Locate the cell with the specified text and output its [x, y] center coordinate. 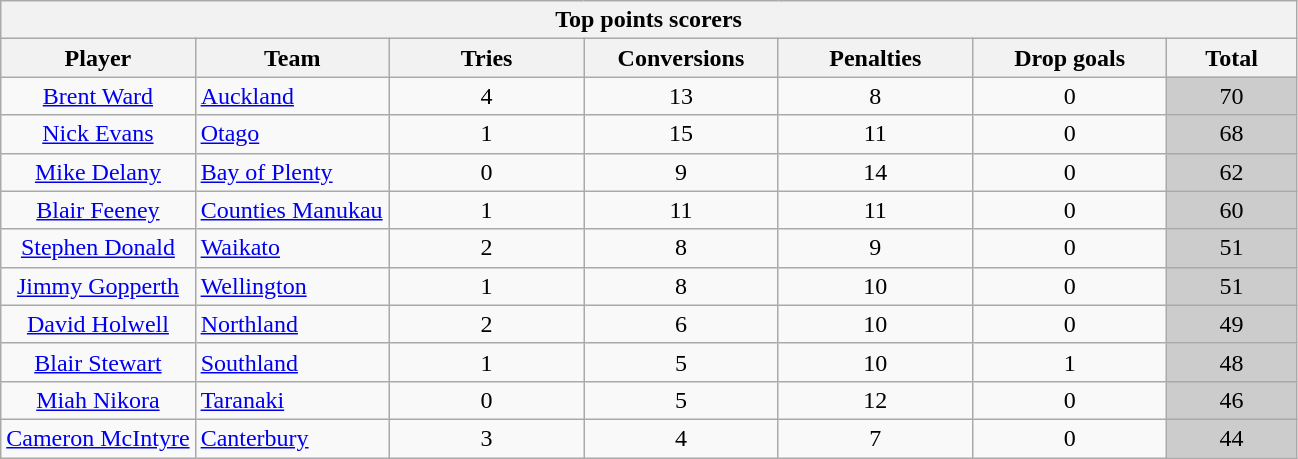
Auckland [292, 96]
Player [98, 58]
49 [1232, 324]
Jimmy Gopperth [98, 286]
15 [681, 134]
Cameron McIntyre [98, 438]
Team [292, 58]
70 [1232, 96]
Miah Nikora [98, 400]
Taranaki [292, 400]
46 [1232, 400]
Canterbury [292, 438]
David Holwell [98, 324]
14 [875, 172]
Conversions [681, 58]
Otago [292, 134]
Brent Ward [98, 96]
Counties Manukau [292, 210]
7 [875, 438]
6 [681, 324]
Blair Feeney [98, 210]
Top points scorers [649, 20]
44 [1232, 438]
Waikato [292, 248]
12 [875, 400]
Blair Stewart [98, 362]
Tries [486, 58]
Wellington [292, 286]
Drop goals [1069, 58]
Northland [292, 324]
Southland [292, 362]
3 [486, 438]
48 [1232, 362]
62 [1232, 172]
Penalties [875, 58]
Nick Evans [98, 134]
60 [1232, 210]
Bay of Plenty [292, 172]
Stephen Donald [98, 248]
68 [1232, 134]
Mike Delany [98, 172]
Total [1232, 58]
13 [681, 96]
